Capture the cell that displays the provided text and extract its [X, Y] central coordinate. 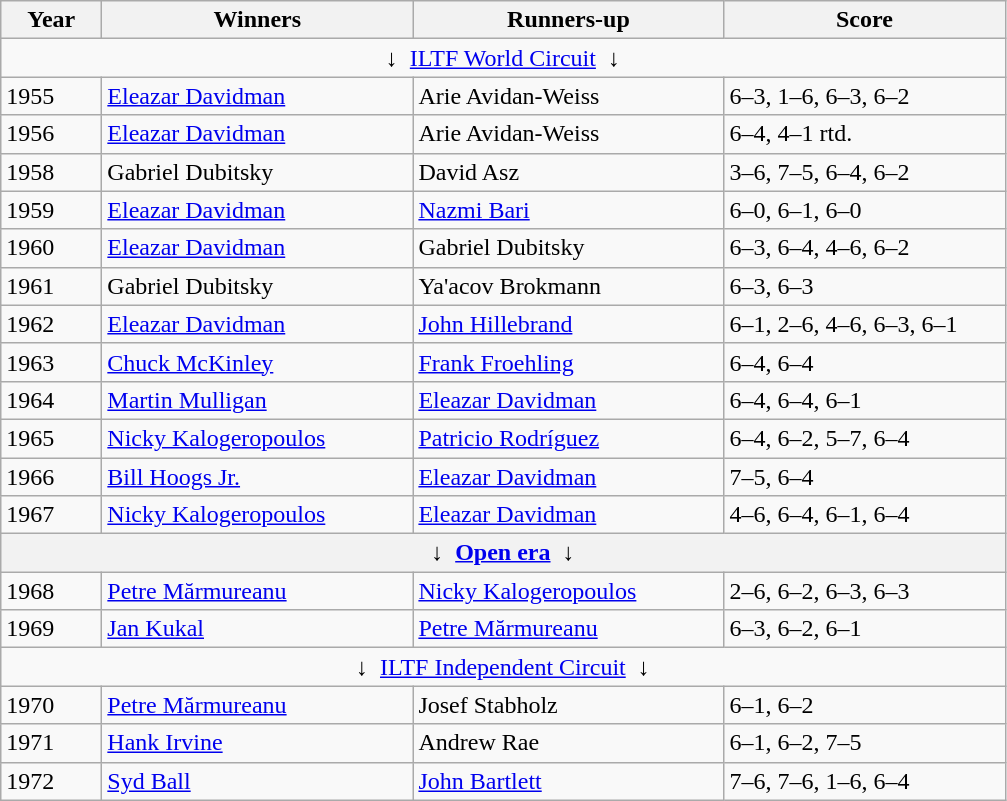
1968 [52, 591]
6–0, 6–1, 6–0 [864, 210]
Josef Stabholz [568, 705]
1959 [52, 210]
6–4, 6–4 [864, 362]
7–5, 6–4 [864, 477]
Frank Froehling [568, 362]
6–4, 6–2, 5–7, 6–4 [864, 438]
3–6, 7–5, 6–4, 6–2 [864, 172]
Martin Mulligan [258, 400]
6–1, 6–2, 7–5 [864, 743]
2–6, 6–2, 6–3, 6–3 [864, 591]
1958 [52, 172]
Syd Ball [258, 781]
Ya'acov Brokmann [568, 286]
↓ Open era ↓ [503, 553]
John Bartlett [568, 781]
Year [52, 20]
Nazmi Bari [568, 210]
1960 [52, 248]
Patricio Rodríguez [568, 438]
6–4, 4–1 rtd. [864, 134]
6–3, 6–4, 4–6, 6–2 [864, 248]
John Hillebrand [568, 324]
Jan Kukal [258, 629]
Winners [258, 20]
1970 [52, 705]
1955 [52, 96]
Score [864, 20]
6–3, 6–3 [864, 286]
4–6, 6–4, 6–1, 6–4 [864, 515]
6–1, 6–2 [864, 705]
1962 [52, 324]
7–6, 7–6, 1–6, 6–4 [864, 781]
6–3, 6–2, 6–1 [864, 629]
Runners-up [568, 20]
1972 [52, 781]
1966 [52, 477]
6–3, 1–6, 6–3, 6–2 [864, 96]
↓ ILTF World Circuit ↓ [503, 58]
1969 [52, 629]
↓ ILTF Independent Circuit ↓ [503, 667]
1961 [52, 286]
David Asz [568, 172]
1971 [52, 743]
Bill Hoogs Jr. [258, 477]
6–4, 6–4, 6–1 [864, 400]
1963 [52, 362]
6–1, 2–6, 4–6, 6–3, 6–1 [864, 324]
1964 [52, 400]
Chuck McKinley [258, 362]
Hank Irvine [258, 743]
1967 [52, 515]
1956 [52, 134]
Andrew Rae [568, 743]
1965 [52, 438]
